Find where the given text appears and provide that cell's center as [X, Y] coordinate. 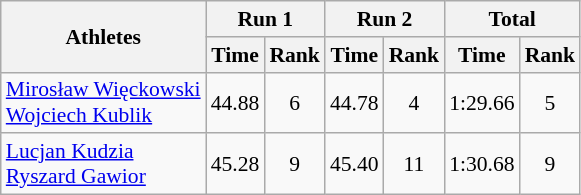
4 [414, 102]
45.28 [236, 164]
Lucjan KudziaRyszard Gawior [104, 164]
44.78 [354, 102]
Run 1 [266, 19]
Run 2 [384, 19]
Mirosław WięckowskiWojciech Kublik [104, 102]
45.40 [354, 164]
6 [294, 102]
Athletes [104, 36]
44.88 [236, 102]
11 [414, 164]
1:29.66 [482, 102]
5 [550, 102]
1:30.68 [482, 164]
Total [512, 19]
